Provide the [x, y] coordinate of the cell's center where the given text is located.  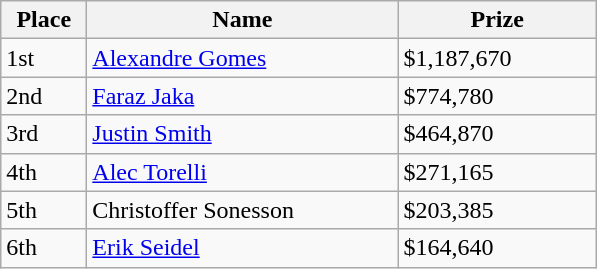
Christoffer Sonesson [242, 210]
Alec Torelli [242, 172]
$1,187,670 [498, 58]
Place [44, 20]
$464,870 [498, 134]
Name [242, 20]
Alexandre Gomes [242, 58]
$774,780 [498, 96]
$271,165 [498, 172]
6th [44, 248]
2nd [44, 96]
$164,640 [498, 248]
Justin Smith [242, 134]
1st [44, 58]
5th [44, 210]
Prize [498, 20]
Faraz Jaka [242, 96]
$203,385 [498, 210]
3rd [44, 134]
Erik Seidel [242, 248]
4th [44, 172]
